Search for the cell housing the specified text and yield its (x, y) center coordinate. 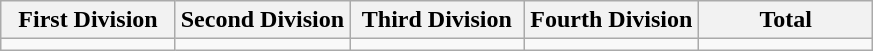
Second Division (262, 20)
First Division (88, 20)
Third Division (437, 20)
Fourth Division (611, 20)
Total (786, 20)
